Return [X, Y] of the center of cell containing provided text 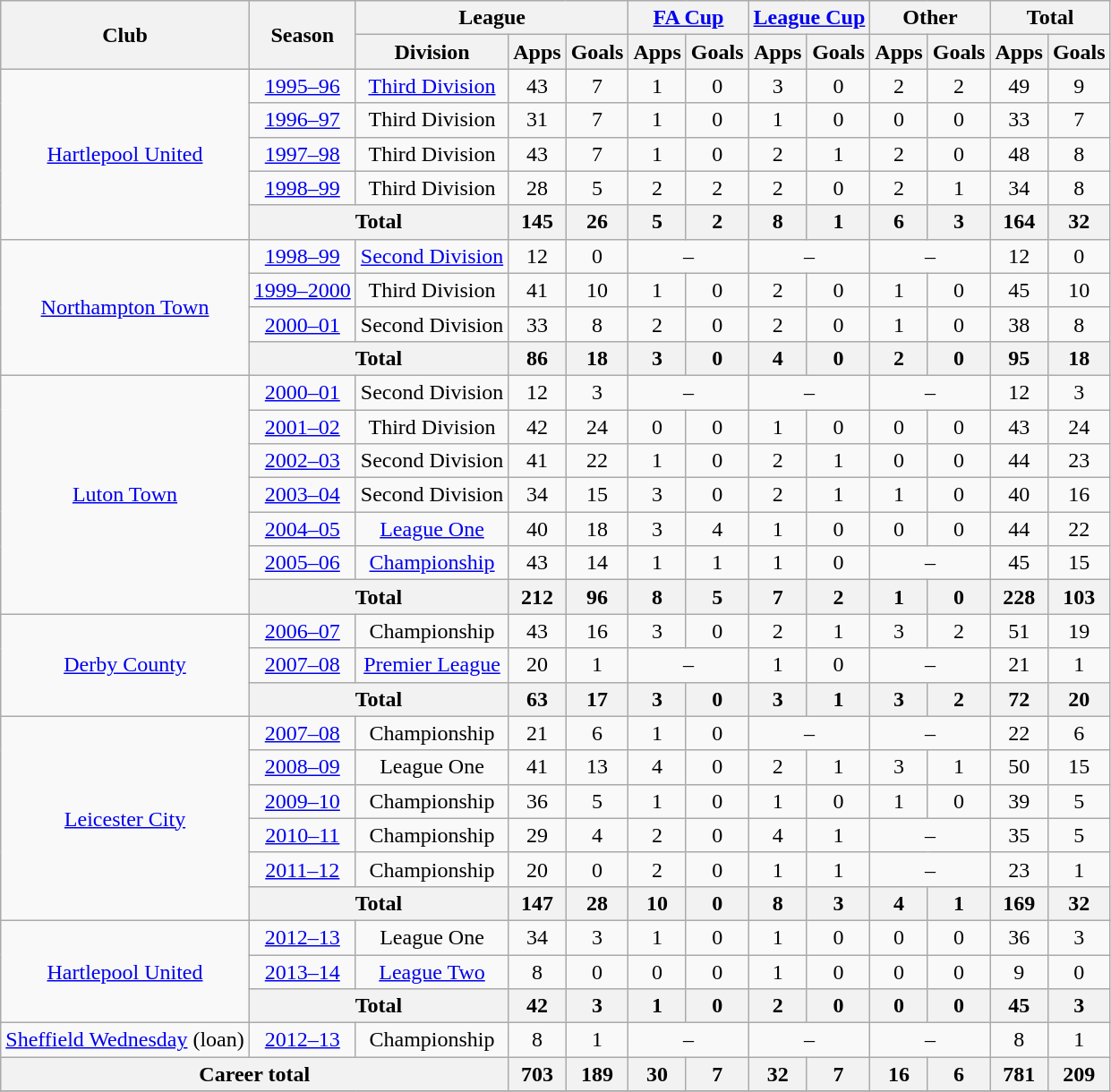
2011–12 [303, 869]
31 [537, 120]
13 [597, 767]
29 [537, 835]
1997–98 [303, 154]
26 [597, 222]
2005–06 [303, 563]
212 [537, 597]
189 [597, 1074]
Sheffield Wednesday (loan) [125, 1040]
35 [1019, 835]
72 [1019, 699]
50 [1019, 767]
1996–97 [303, 120]
Northampton Town [125, 307]
145 [537, 222]
38 [1019, 324]
2002–03 [303, 461]
League Two [432, 971]
48 [1019, 154]
1995–96 [303, 86]
2008–09 [303, 767]
147 [537, 903]
Derby County [125, 665]
209 [1079, 1074]
14 [597, 563]
17 [597, 699]
Club [125, 35]
19 [1079, 631]
League Cup [809, 18]
86 [537, 358]
2013–14 [303, 971]
Division [432, 52]
FA Cup [688, 18]
Season [303, 35]
Other [930, 18]
Luton Town [125, 494]
703 [537, 1074]
2006–07 [303, 631]
2010–11 [303, 835]
30 [657, 1074]
781 [1019, 1074]
2004–05 [303, 529]
League [492, 18]
96 [597, 597]
Premier League [432, 665]
1999–2000 [303, 290]
63 [537, 699]
2009–10 [303, 801]
2003–04 [303, 495]
164 [1019, 222]
49 [1019, 86]
169 [1019, 903]
228 [1019, 597]
2001–02 [303, 427]
Leicester City [125, 818]
Career total [254, 1074]
51 [1019, 631]
39 [1019, 801]
95 [1019, 358]
103 [1079, 597]
